Search for the cell housing the specified text and yield its [X, Y] center coordinate. 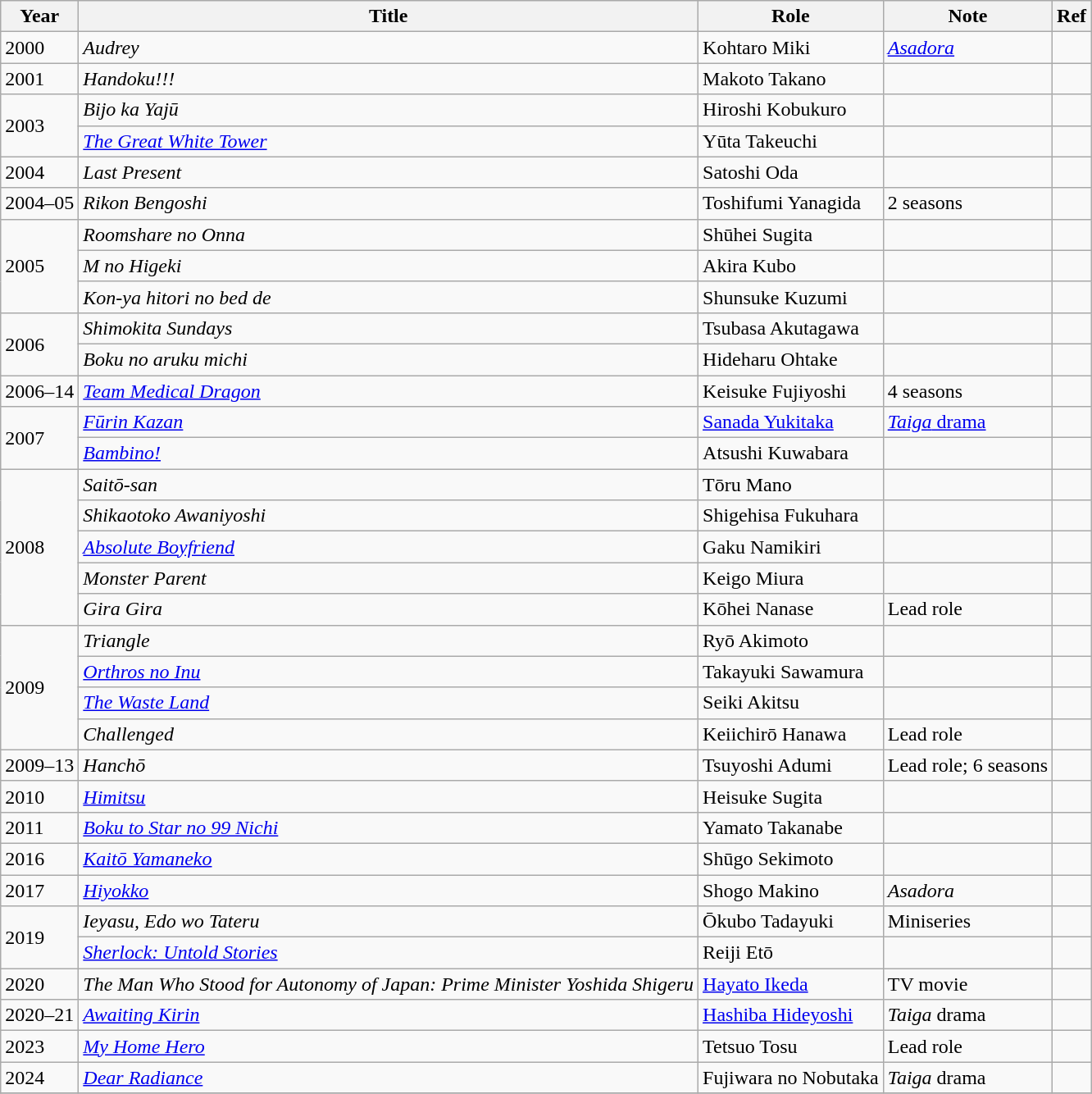
2011 [39, 827]
Last Present [389, 172]
Triangle [389, 640]
Challenged [389, 734]
Shikaotoko Awaniyoshi [389, 516]
Takayuki Sawamura [791, 672]
The Great White Tower [389, 141]
M no Higeki [389, 266]
2009 [39, 687]
2020–21 [39, 1015]
Seiki Akitsu [791, 703]
Tetsuo Tosu [791, 1046]
Tsubasa Akutagawa [791, 328]
2 seasons [967, 203]
Kōhei Nanase [791, 609]
Rikon Bengoshi [389, 203]
2008 [39, 547]
Audrey [389, 48]
Team Medical Dragon [389, 391]
Orthros no Inu [389, 672]
Yūta Takeuchi [791, 141]
2019 [39, 937]
Kaitō Yamaneko [389, 859]
Kon-ya hitori no bed de [389, 297]
Boku no aruku michi [389, 359]
Ref [1072, 16]
2006 [39, 344]
Handoku!!! [389, 79]
The Waste Land [389, 703]
Absolute Boyfriend [389, 547]
Note [967, 16]
Kohtaro Miki [791, 48]
Hashiba Hideyoshi [791, 1015]
Shimokita Sundays [389, 328]
2023 [39, 1046]
Lead role; 6 seasons [967, 765]
Hanchō [389, 765]
Dear Radiance [389, 1078]
Makoto Takano [791, 79]
Ieyasu, Edo wo Tateru [389, 922]
Heisuke Sugita [791, 796]
Keiichirō Hanawa [791, 734]
Hayato Ikeda [791, 984]
2005 [39, 266]
Yamato Takanabe [791, 827]
2001 [39, 79]
2004–05 [39, 203]
Hideharu Ohtake [791, 359]
Fujiwara no Nobutaka [791, 1078]
Shunsuke Kuzumi [791, 297]
Sherlock: Untold Stories [389, 953]
Shigehisa Fukuhara [791, 516]
Atsushi Kuwabara [791, 454]
Saitō-san [389, 485]
4 seasons [967, 391]
2004 [39, 172]
Title [389, 16]
Shūhei Sugita [791, 235]
Fūrin Kazan [389, 422]
Year [39, 16]
2016 [39, 859]
Bijo ka Yajū [389, 110]
Sanada Yukitaka [791, 422]
Role [791, 16]
Reiji Etō [791, 953]
Gaku Namikiri [791, 547]
2007 [39, 438]
Gira Gira [389, 609]
The Man Who Stood for Autonomy of Japan: Prime Minister Yoshida Shigeru [389, 984]
Shogo Makino [791, 890]
TV movie [967, 984]
2017 [39, 890]
Akira Kubo [791, 266]
Hiroshi Kobukuro [791, 110]
Miniseries [967, 922]
Roomshare no Onna [389, 235]
Monster Parent [389, 578]
Tsuyoshi Adumi [791, 765]
My Home Hero [389, 1046]
Himitsu [389, 796]
Awaiting Kirin [389, 1015]
2020 [39, 984]
2010 [39, 796]
2000 [39, 48]
Hiyokko [389, 890]
Bambino! [389, 454]
Keigo Miura [791, 578]
Keisuke Fujiyoshi [791, 391]
2003 [39, 125]
Tōru Mano [791, 485]
2009–13 [39, 765]
2006–14 [39, 391]
Shūgo Sekimoto [791, 859]
Ōkubo Tadayuki [791, 922]
Toshifumi Yanagida [791, 203]
Ryō Akimoto [791, 640]
2024 [39, 1078]
Boku to Star no 99 Nichi [389, 827]
Satoshi Oda [791, 172]
